Capture the cell that displays the provided text and extract its [X, Y] central coordinate. 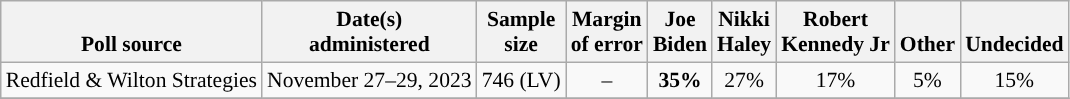
27% [744, 80]
JoeBiden [680, 32]
NikkiHaley [744, 32]
– [607, 80]
Date(s)administered [370, 32]
Marginof error [607, 32]
746 (LV) [522, 80]
5% [928, 80]
15% [1014, 80]
RobertKennedy Jr [836, 32]
Samplesize [522, 32]
Undecided [1014, 32]
Poll source [132, 32]
November 27–29, 2023 [370, 80]
17% [836, 80]
Redfield & Wilton Strategies [132, 80]
35% [680, 80]
Other [928, 32]
